Scan for the cell matching the given text and deliver its (X, Y) coordinate at center. 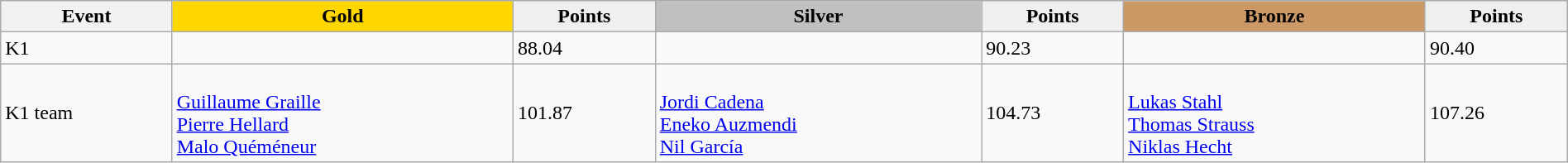
K1 team (86, 113)
Guillaume GraillePierre HellardMalo Quéméneur (342, 113)
Lukas StahlThomas StraussNiklas Hecht (1275, 113)
Event (86, 17)
90.23 (1053, 48)
K1 (86, 48)
90.40 (1496, 48)
Jordi CadenaEneko AuzmendiNil García (819, 113)
Silver (819, 17)
107.26 (1496, 113)
88.04 (584, 48)
Gold (342, 17)
Bronze (1275, 17)
104.73 (1053, 113)
101.87 (584, 113)
